Detect which cell encompasses the target text, then output its (X, Y) center coordinate. 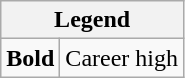
Career high (122, 58)
Bold (30, 58)
Legend (92, 20)
